Extract the [X, Y] coordinate from the center of the cell holding the provided text.  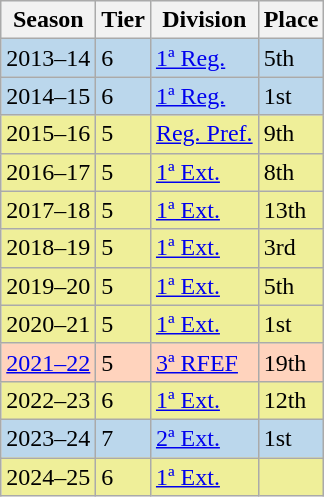
2020–21 [48, 324]
9th [291, 134]
Place [291, 20]
2021–22 [48, 362]
2024–25 [48, 477]
2019–20 [48, 286]
Reg. Pref. [204, 134]
2017–18 [48, 210]
2022–23 [48, 400]
Division [204, 20]
2014–15 [48, 96]
Tier [124, 20]
12th [291, 400]
Season [48, 20]
2015–16 [48, 134]
2013–14 [48, 58]
2016–17 [48, 172]
2023–24 [48, 438]
2ª Ext. [204, 438]
3rd [291, 248]
13th [291, 210]
7 [124, 438]
8th [291, 172]
3ª RFEF [204, 362]
19th [291, 362]
2018–19 [48, 248]
